Provide the [X, Y] coordinate of the cell's center where the given text is located.  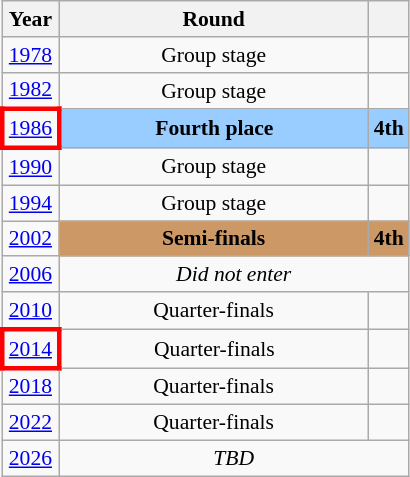
1982 [30, 90]
2006 [30, 275]
1990 [30, 166]
Fourth place [214, 130]
1978 [30, 55]
1986 [30, 130]
TBD [234, 459]
Did not enter [234, 275]
2018 [30, 386]
1994 [30, 203]
2002 [30, 239]
2010 [30, 310]
Semi-finals [214, 239]
2022 [30, 423]
2026 [30, 459]
2014 [30, 348]
Round [214, 19]
Year [30, 19]
